Determine the (X, Y) coordinate at the center of the cell enclosing the given text.  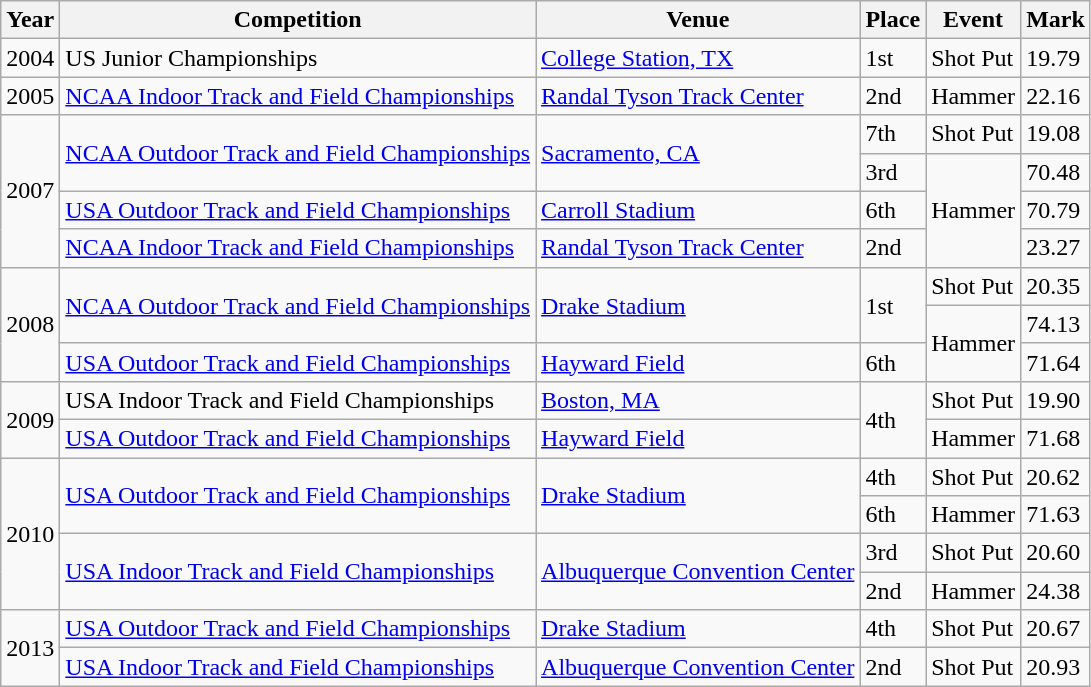
Carroll Stadium (698, 210)
19.08 (1056, 134)
7th (893, 134)
Sacramento, CA (698, 153)
2009 (30, 419)
23.27 (1056, 248)
20.93 (1056, 667)
71.68 (1056, 438)
70.79 (1056, 210)
19.90 (1056, 400)
2004 (30, 58)
US Junior Championships (298, 58)
22.16 (1056, 96)
71.64 (1056, 362)
Event (974, 20)
Competition (298, 20)
24.38 (1056, 591)
2007 (30, 191)
Year (30, 20)
71.63 (1056, 515)
2010 (30, 534)
Place (893, 20)
Mark (1056, 20)
Venue (698, 20)
70.48 (1056, 172)
2005 (30, 96)
19.79 (1056, 58)
20.60 (1056, 553)
College Station, TX (698, 58)
20.62 (1056, 477)
20.67 (1056, 629)
2008 (30, 324)
Boston, MA (698, 400)
2013 (30, 648)
74.13 (1056, 324)
20.35 (1056, 286)
